Detect which cell encompasses the target text, then output its (x, y) center coordinate. 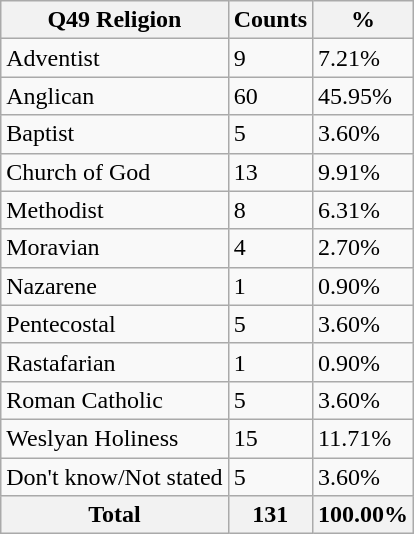
60 (270, 96)
9.91% (364, 172)
Rastafarian (114, 362)
Q49 Religion (114, 20)
100.00% (364, 515)
Pentecostal (114, 324)
Baptist (114, 134)
Don't know/Not stated (114, 477)
7.21% (364, 58)
Total (114, 515)
2.70% (364, 248)
8 (270, 210)
% (364, 20)
Nazarene (114, 286)
6.31% (364, 210)
Counts (270, 20)
15 (270, 438)
131 (270, 515)
11.71% (364, 438)
Roman Catholic (114, 400)
45.95% (364, 96)
Anglican (114, 96)
4 (270, 248)
Moravian (114, 248)
Weslyan Holiness (114, 438)
Adventist (114, 58)
9 (270, 58)
Methodist (114, 210)
Church of God (114, 172)
13 (270, 172)
